Determine the (X, Y) coordinate at the center of the cell enclosing the given text.  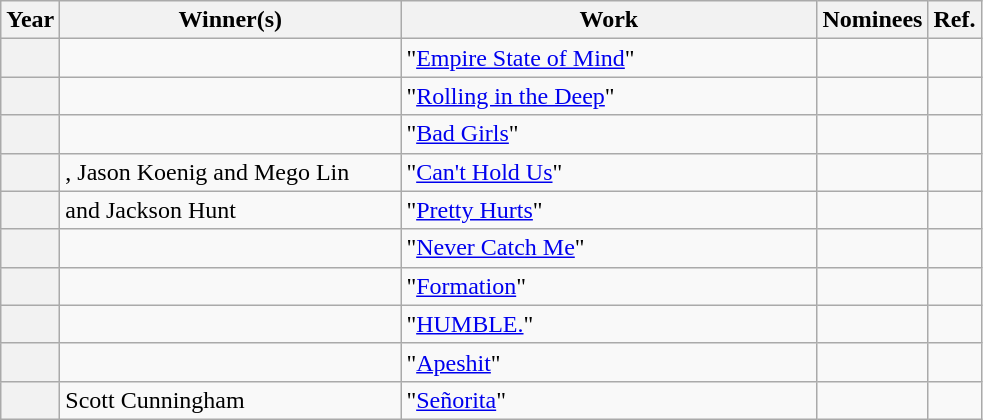
Ref. (954, 20)
"Apeshit" (609, 362)
"Empire State of Mind" (609, 58)
Nominees (872, 20)
and Jackson Hunt (230, 210)
"Señorita" (609, 400)
Work (609, 20)
"HUMBLE." (609, 324)
"Rolling in the Deep" (609, 96)
, Jason Koenig and Mego Lin (230, 172)
"Formation" (609, 286)
Scott Cunningham (230, 400)
"Never Catch Me" (609, 248)
"Can't Hold Us" (609, 172)
Winner(s) (230, 20)
Year (30, 20)
"Bad Girls" (609, 134)
"Pretty Hurts" (609, 210)
